Provide the (X, Y) coordinate of the cell's center where the given text is located.  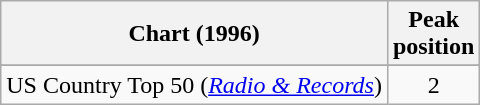
US Country Top 50 (Radio & Records) (194, 85)
Peakposition (433, 34)
2 (433, 85)
Chart (1996) (194, 34)
